Locate the cell with the specified text and output its [x, y] center coordinate. 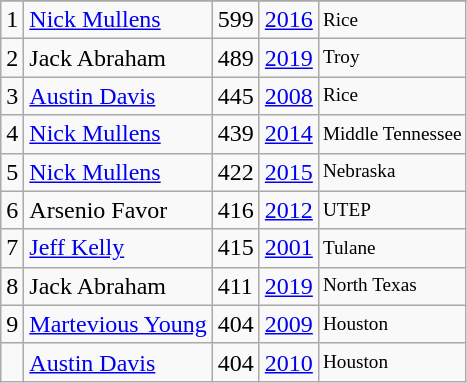
9 [12, 324]
6 [12, 210]
2001 [288, 248]
445 [236, 96]
415 [236, 248]
Martevious Young [118, 324]
439 [236, 134]
Middle Tennessee [392, 134]
422 [236, 172]
2010 [288, 362]
1 [12, 20]
2008 [288, 96]
2016 [288, 20]
416 [236, 210]
2014 [288, 134]
Arsenio Favor [118, 210]
2012 [288, 210]
North Texas [392, 286]
Nebraska [392, 172]
3 [12, 96]
8 [12, 286]
7 [12, 248]
5 [12, 172]
Troy [392, 58]
2015 [288, 172]
2 [12, 58]
Jeff Kelly [118, 248]
UTEP [392, 210]
Tulane [392, 248]
599 [236, 20]
4 [12, 134]
2009 [288, 324]
489 [236, 58]
411 [236, 286]
